Extract the (x, y) coordinate from the center of the cell holding the provided text.  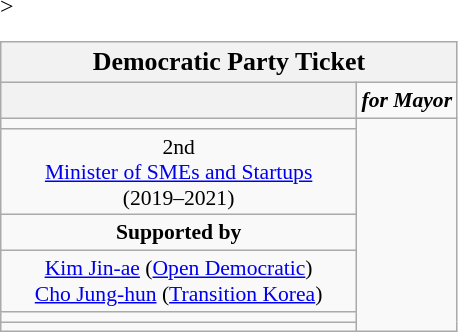
2ndMinister of SMEs and Startups(2019–2021) (179, 172)
Kim Jin-ae (Open Democratic)Cho Jung-hun (Transition Korea) (179, 280)
Supported by (179, 233)
Democratic Party Ticket (229, 62)
for Mayor (406, 100)
